Capture the cell that displays the provided text and extract its (x, y) central coordinate. 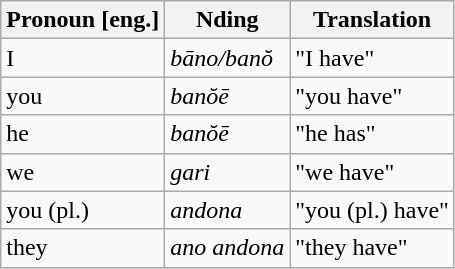
"I have" (372, 58)
"they have" (372, 248)
Translation (372, 20)
gari (228, 172)
he (83, 134)
andona (228, 210)
"he has" (372, 134)
I (83, 58)
bāno/banŏ (228, 58)
"we have" (372, 172)
you (pl.) (83, 210)
we (83, 172)
"you (pl.) have" (372, 210)
"you have" (372, 96)
they (83, 248)
Pronoun [eng.] (83, 20)
you (83, 96)
Nding (228, 20)
ano andona (228, 248)
